Extract the [x, y] coordinate from the center of the cell holding the provided text.  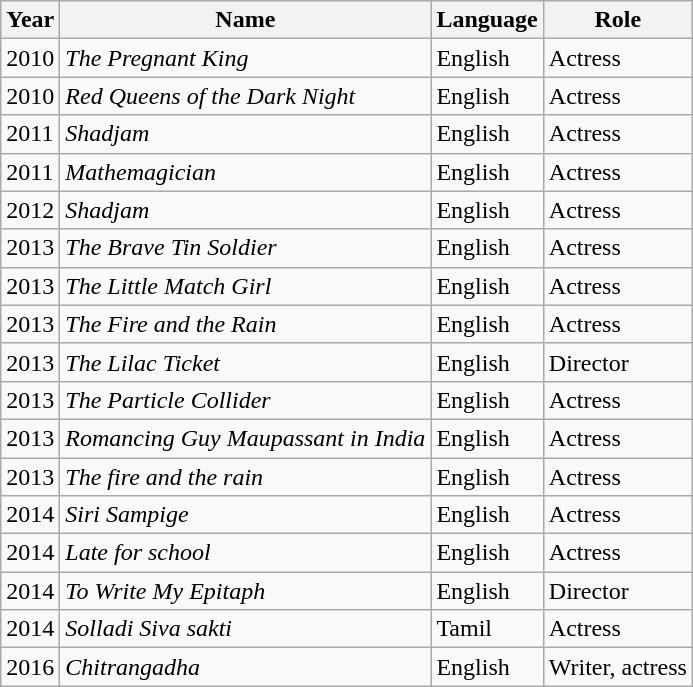
Year [30, 20]
Language [487, 20]
The Brave Tin Soldier [246, 248]
The Fire and the Rain [246, 324]
2012 [30, 210]
The Particle Collider [246, 400]
The fire and the rain [246, 477]
Role [618, 20]
Late for school [246, 553]
Name [246, 20]
Tamil [487, 629]
Romancing Guy Maupassant in India [246, 438]
Mathemagician [246, 172]
The Pregnant King [246, 58]
Solladi Siva sakti [246, 629]
2016 [30, 667]
The Lilac Ticket [246, 362]
Red Queens of the Dark Night [246, 96]
Writer, actress [618, 667]
Siri Sampige [246, 515]
To Write My Epitaph [246, 591]
Chitrangadha [246, 667]
The Little Match Girl [246, 286]
